Provide the [X, Y] coordinate of the cell's center where the given text is located.  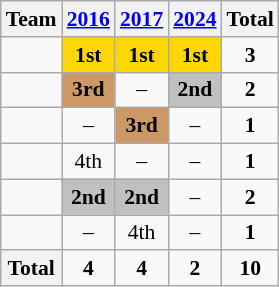
2024 [194, 19]
10 [250, 269]
3 [250, 55]
Team [32, 19]
2017 [142, 19]
2016 [88, 19]
